Capture the cell that displays the provided text and extract its (x, y) central coordinate. 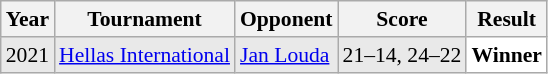
Year (28, 19)
2021 (28, 55)
Opponent (286, 19)
Score (402, 19)
Hellas International (144, 55)
Result (506, 19)
Tournament (144, 19)
Jan Louda (286, 55)
Winner (506, 55)
21–14, 24–22 (402, 55)
